Detect which cell encompasses the target text, then output its [X, Y] center coordinate. 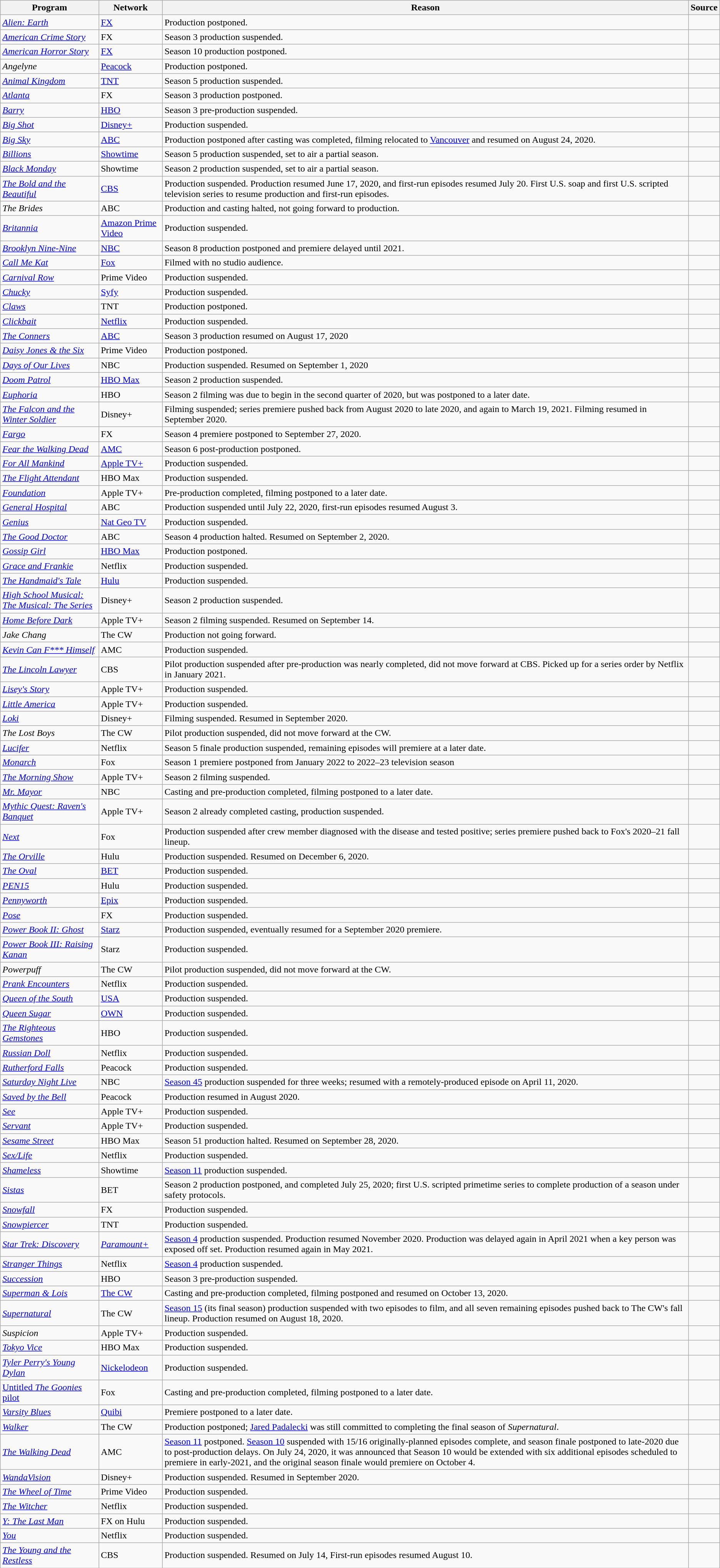
Little America [50, 704]
Atlanta [50, 95]
Season 11 production suspended. [425, 1170]
Production and casting halted, not going forward to production. [425, 209]
USA [131, 999]
Home Before Dark [50, 620]
Filmed with no studio audience. [425, 263]
General Hospital [50, 507]
Supernatural [50, 1313]
Angelyne [50, 66]
Reason [425, 8]
The Righteous Gemstones [50, 1033]
Grace and Frankie [50, 566]
Barry [50, 110]
Network [131, 8]
Russian Doll [50, 1053]
Doom Patrol [50, 380]
The Handmaid's Tale [50, 580]
Genius [50, 522]
Production suspended after crew member diagnosed with the disease and tested positive; series premiere pushed back to Fox's 2020–21 fall lineup. [425, 836]
Suspicion [50, 1333]
Foundation [50, 493]
Production suspended. Resumed on December 6, 2020. [425, 856]
Production suspended until July 22, 2020, first-run episodes resumed August 3. [425, 507]
Daisy Jones & the Six [50, 350]
Star Trek: Discovery [50, 1244]
Lisey's Story [50, 689]
Brooklyn Nine-Nine [50, 248]
Season 3 production postponed. [425, 95]
OWN [131, 1013]
Fargo [50, 434]
Superman & Lois [50, 1293]
Animal Kingdom [50, 81]
Filming suspended. Resumed in September 2020. [425, 719]
Source [704, 8]
Snowfall [50, 1209]
Production not going forward. [425, 635]
Season 2 filming was due to begin in the second quarter of 2020, but was postponed to a later date. [425, 394]
High School Musical: The Musical: The Series [50, 600]
Season 8 production postponed and premiere delayed until 2021. [425, 248]
Production suspended. Resumed on July 14, First-run episodes resumed August 10. [425, 1556]
Euphoria [50, 394]
Production resumed in August 2020. [425, 1097]
The Good Doctor [50, 537]
The Falcon and the Winter Soldier [50, 414]
Program [50, 8]
Season 3 production suspended. [425, 37]
Season 4 production halted. Resumed on September 2, 2020. [425, 537]
Black Monday [50, 168]
FX on Hulu [131, 1521]
Succession [50, 1279]
Clickbait [50, 321]
Fear the Walking Dead [50, 449]
Big Shot [50, 125]
Epix [131, 900]
Days of Our Lives [50, 365]
Claws [50, 307]
Billions [50, 154]
Chucky [50, 292]
For All Mankind [50, 464]
Pre-production completed, filming postponed to a later date. [425, 493]
The Brides [50, 209]
American Crime Story [50, 37]
Jake Chang [50, 635]
You [50, 1536]
Snowpiercer [50, 1224]
Servant [50, 1126]
The Lincoln Lawyer [50, 669]
Season 5 finale production suspended, remaining episodes will premiere at a later date. [425, 748]
Gossip Girl [50, 551]
Syfy [131, 292]
Rutherford Falls [50, 1068]
Carnival Row [50, 277]
The Witcher [50, 1506]
Power Book III: Raising Kanan [50, 949]
Production postponed after casting was completed, filming relocated to Vancouver and resumed on August 24, 2020. [425, 139]
Production suspended. Resumed on September 1, 2020 [425, 365]
PEN15 [50, 886]
Britannia [50, 229]
Season 51 production halted. Resumed on September 28, 2020. [425, 1141]
Season 1 premiere postponed from January 2022 to 2022–23 television season [425, 762]
Queen Sugar [50, 1013]
Nickelodeon [131, 1367]
The Bold and the Beautiful [50, 188]
Season 5 production suspended, set to air a partial season. [425, 154]
Mr. Mayor [50, 792]
The Flight Attendant [50, 478]
Mythic Quest: Raven's Banquet [50, 812]
Tokyo Vice [50, 1348]
Nat Geo TV [131, 522]
Lucifer [50, 748]
American Horror Story [50, 52]
Amazon Prime Video [131, 229]
Tyler Perry's Young Dylan [50, 1367]
Season 2 already completed casting, production suspended. [425, 812]
Stranger Things [50, 1264]
Next [50, 836]
Season 6 post-production postponed. [425, 449]
The Young and the Restless [50, 1556]
Season 4 premiere postponed to September 27, 2020. [425, 434]
Quibi [131, 1412]
The Lost Boys [50, 733]
Season 2 production suspended, set to air a partial season. [425, 168]
Season 3 production resumed on August 17, 2020 [425, 336]
Queen of the South [50, 999]
Powerpuff [50, 969]
Filming suspended; series premiere pushed back from August 2020 to late 2020, and again to March 19, 2021. Filming resumed in September 2020. [425, 414]
Sesame Street [50, 1141]
The Walking Dead [50, 1452]
Production suspended, eventually resumed for a September 2020 premiere. [425, 929]
Premiere postponed to a later date. [425, 1412]
Production postponed; Jared Padalecki was still committed to completing the final season of Supernatural. [425, 1427]
Alien: Earth [50, 22]
Season 5 production suspended. [425, 81]
Loki [50, 719]
Pose [50, 915]
Shameless [50, 1170]
Season 10 production postponed. [425, 52]
Y: The Last Man [50, 1521]
Production suspended. Resumed in September 2020. [425, 1477]
Prank Encounters [50, 984]
Kevin Can F*** Himself [50, 649]
Sistas [50, 1189]
Season 2 filming suspended. [425, 777]
Season 45 production suspended for three weeks; resumed with a remotely-produced episode on April 11, 2020. [425, 1082]
The Conners [50, 336]
Varsity Blues [50, 1412]
The Oval [50, 871]
Walker [50, 1427]
Call Me Kat [50, 263]
Paramount+ [131, 1244]
The Morning Show [50, 777]
Saved by the Bell [50, 1097]
Pennyworth [50, 900]
Season 4 production suspended. [425, 1264]
Power Book II: Ghost [50, 929]
See [50, 1111]
WandaVision [50, 1477]
Saturday Night Live [50, 1082]
Big Sky [50, 139]
Sex/Life [50, 1155]
The Orville [50, 856]
Season 2 filming suspended. Resumed on September 14. [425, 620]
The Wheel of Time [50, 1491]
Casting and pre-production completed, filming postponed and resumed on October 13, 2020. [425, 1293]
Monarch [50, 762]
Untitled The Goonies pilot [50, 1393]
